Scan for the cell matching the given text and deliver its (x, y) coordinate at center. 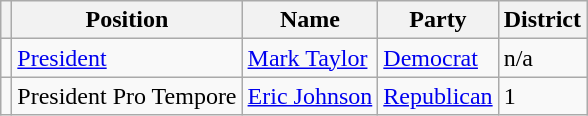
Party (438, 20)
n/a (542, 58)
President Pro Tempore (127, 96)
Eric Johnson (310, 96)
President (127, 58)
Position (127, 20)
Mark Taylor (310, 58)
Name (310, 20)
District (542, 20)
1 (542, 96)
Republican (438, 96)
Democrat (438, 58)
